Search for the cell housing the specified text and yield its [x, y] center coordinate. 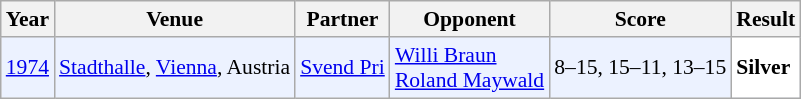
Silver [766, 68]
Partner [342, 19]
Result [766, 19]
Stadthalle, Vienna, Austria [174, 68]
Svend Pri [342, 68]
Score [640, 19]
Venue [174, 19]
Willi Braun Roland Maywald [470, 68]
8–15, 15–11, 13–15 [640, 68]
Year [28, 19]
Opponent [470, 19]
1974 [28, 68]
